Return [X, Y] of the center of cell containing provided text 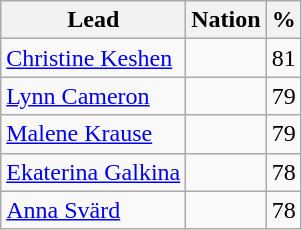
Malene Krause [94, 134]
81 [284, 58]
Christine Keshen [94, 58]
Anna Svärd [94, 210]
Lynn Cameron [94, 96]
Ekaterina Galkina [94, 172]
Nation [226, 20]
% [284, 20]
Lead [94, 20]
